Locate the cell with the specified text and output its [x, y] center coordinate. 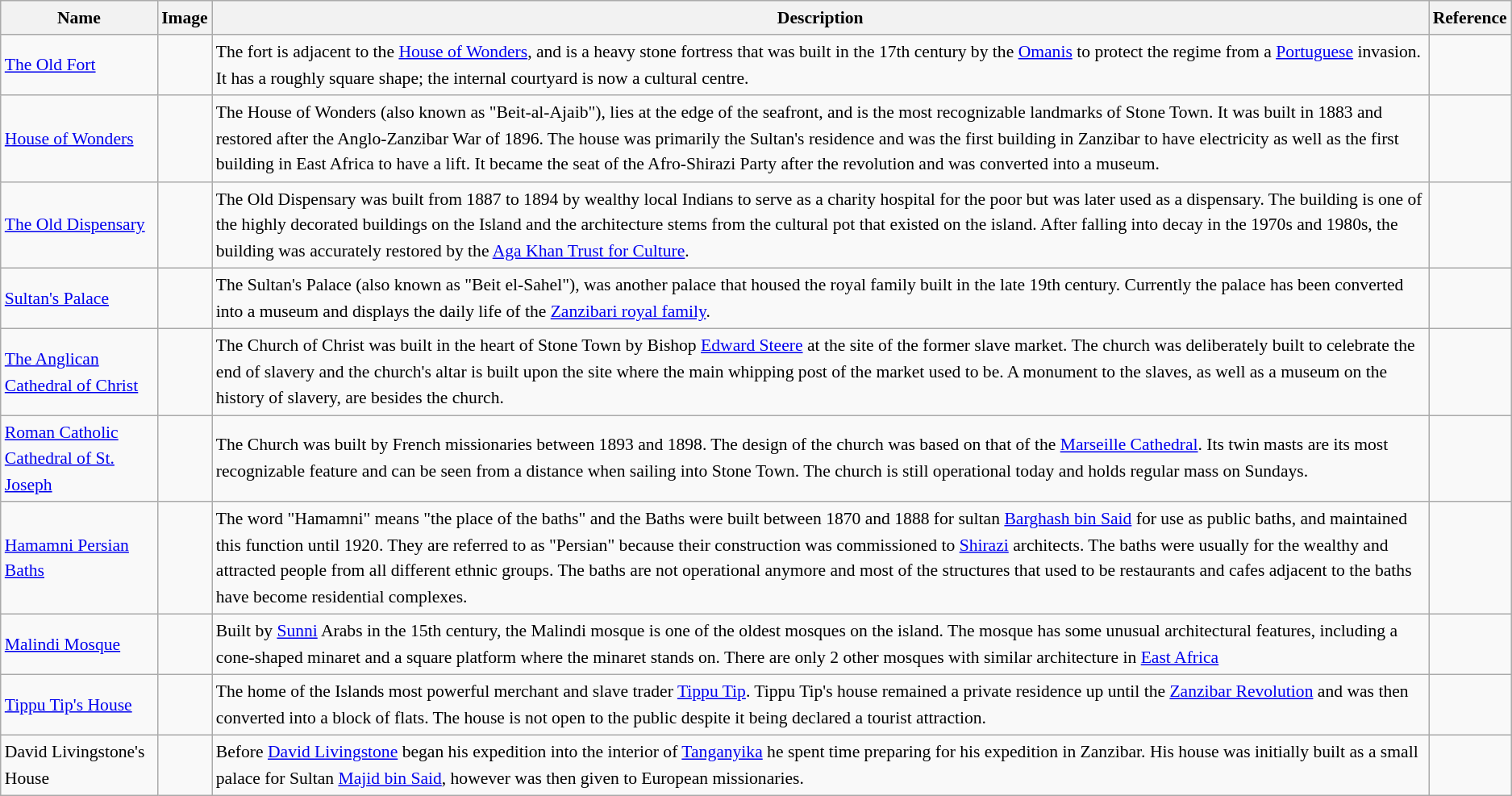
Sultan's Palace [79, 298]
Name [79, 18]
Hamamni Persian Baths [79, 559]
Roman Catholic Cathedral of St. Joseph [79, 458]
Tippu Tip's House [79, 705]
David Livingstone's House [79, 766]
Image [185, 18]
Malindi Mosque [79, 645]
The Old Dispensary [79, 226]
Reference [1470, 18]
The Anglican Cathedral of Christ [79, 373]
Description [821, 18]
House of Wonders [79, 139]
The Old Fort [79, 66]
